From the cell containing the given text, extract its center point as (x, y) coordinate. 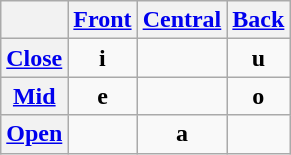
o (258, 96)
i (102, 58)
Close (34, 58)
Open (34, 134)
Central (182, 20)
Mid (34, 96)
Front (102, 20)
e (102, 96)
Back (258, 20)
a (182, 134)
u (258, 58)
